Scan for the cell matching the given text and deliver its (x, y) coordinate at center. 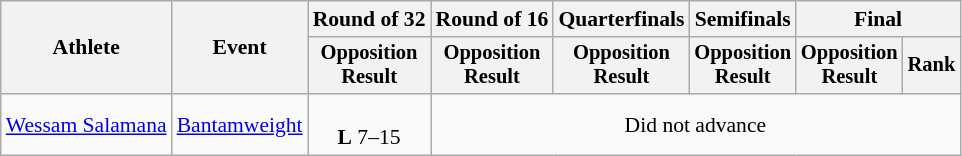
Quarterfinals (621, 19)
Semifinals (742, 19)
Did not advance (695, 124)
Bantamweight (240, 124)
L 7–15 (370, 124)
Athlete (86, 48)
Event (240, 48)
Final (878, 19)
Rank (932, 66)
Wessam Salamana (86, 124)
Round of 16 (492, 19)
Round of 32 (370, 19)
